Locate the cell with the specified text and output its (X, Y) center coordinate. 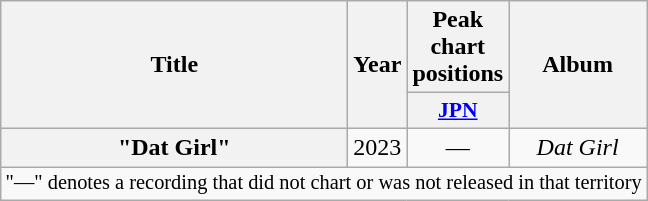
"Dat Girl" (174, 147)
Year (378, 65)
Peak chart positions (458, 47)
Dat Girl (578, 147)
— (458, 147)
2023 (378, 147)
Album (578, 65)
Title (174, 65)
JPN (458, 111)
"—" denotes a recording that did not chart or was not released in that territory (324, 183)
